Pinpoint the cell where the given text exists, returning its [x, y] midpoint coordinate. 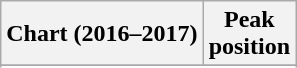
Peakposition [249, 34]
Chart (2016–2017) [102, 34]
